Extract the (X, Y) coordinate from the center of the cell holding the provided text.  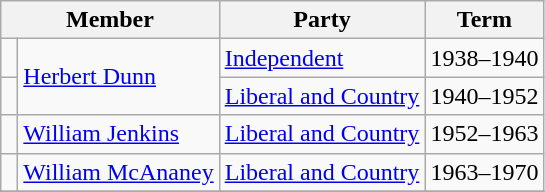
William Jenkins (118, 134)
Term (484, 20)
1940–1952 (484, 96)
Party (322, 20)
Member (110, 20)
1938–1940 (484, 58)
1963–1970 (484, 172)
1952–1963 (484, 134)
William McAnaney (118, 172)
Independent (322, 58)
Herbert Dunn (118, 77)
